Determine the (X, Y) coordinate at the center of the cell enclosing the given text.  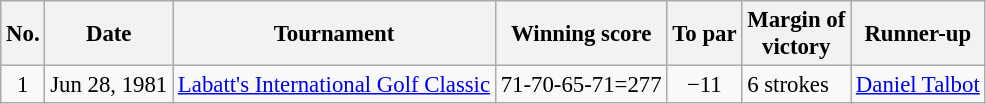
71-70-65-71=277 (581, 85)
To par (704, 34)
Jun 28, 1981 (109, 85)
Runner-up (918, 34)
Winning score (581, 34)
6 strokes (796, 85)
Daniel Talbot (918, 85)
Labatt's International Golf Classic (334, 85)
Tournament (334, 34)
1 (23, 85)
No. (23, 34)
−11 (704, 85)
Margin ofvictory (796, 34)
Date (109, 34)
